Provide the (x, y) coordinate of the cell's center where the given text is located.  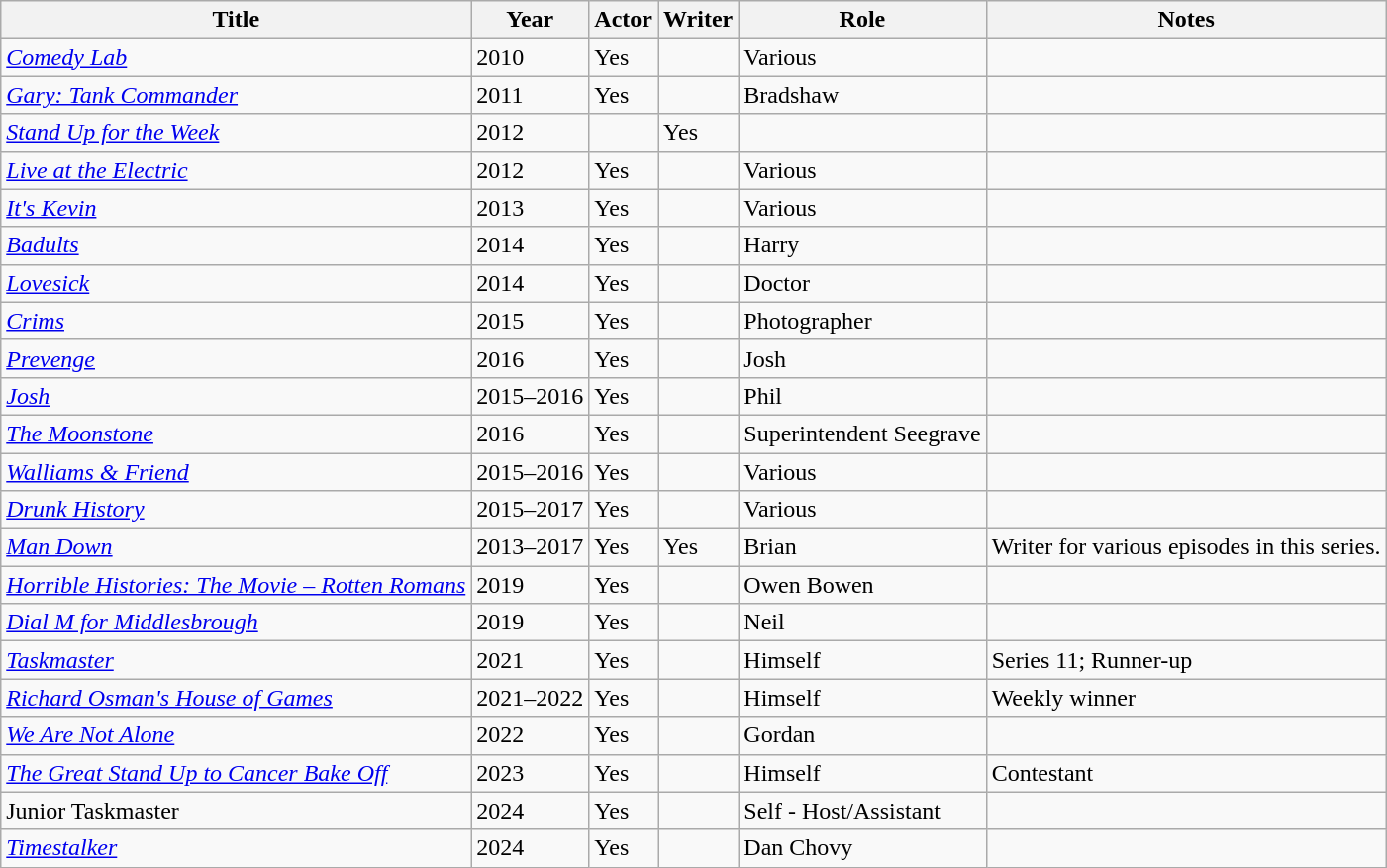
Actor (624, 20)
Man Down (236, 547)
2010 (531, 57)
The Great Stand Up to Cancer Bake Off (236, 773)
2021–2022 (531, 698)
Prevenge (236, 358)
Horrible Histories: The Movie – Rotten Romans (236, 585)
Comedy Lab (236, 57)
Owen Bowen (862, 585)
Walliams & Friend (236, 472)
Lovesick (236, 283)
Phil (862, 396)
Badults (236, 245)
Series 11; Runner-up (1186, 660)
We Are Not Alone (236, 735)
2015–2017 (531, 510)
Writer (699, 20)
Crims (236, 321)
Dan Chovy (862, 848)
Brian (862, 547)
Drunk History (236, 510)
Junior Taskmaster (236, 811)
2013 (531, 208)
Bradshaw (862, 95)
Timestalker (236, 848)
Dial M for Middlesbrough (236, 623)
Writer for various episodes in this series. (1186, 547)
Year (531, 20)
2013–2017 (531, 547)
Weekly winner (1186, 698)
Harry (862, 245)
Stand Up for the Week (236, 133)
2021 (531, 660)
Role (862, 20)
2011 (531, 95)
2022 (531, 735)
Doctor (862, 283)
The Moonstone (236, 434)
Richard Osman's House of Games (236, 698)
2023 (531, 773)
Photographer (862, 321)
Taskmaster (236, 660)
Gary: Tank Commander (236, 95)
Superintendent Seegrave (862, 434)
Contestant (1186, 773)
2015 (531, 321)
Live at the Electric (236, 170)
Gordan (862, 735)
Title (236, 20)
Self - Host/Assistant (862, 811)
Neil (862, 623)
It's Kevin (236, 208)
Notes (1186, 20)
